Pinpoint the cell where the given text exists, returning its [X, Y] midpoint coordinate. 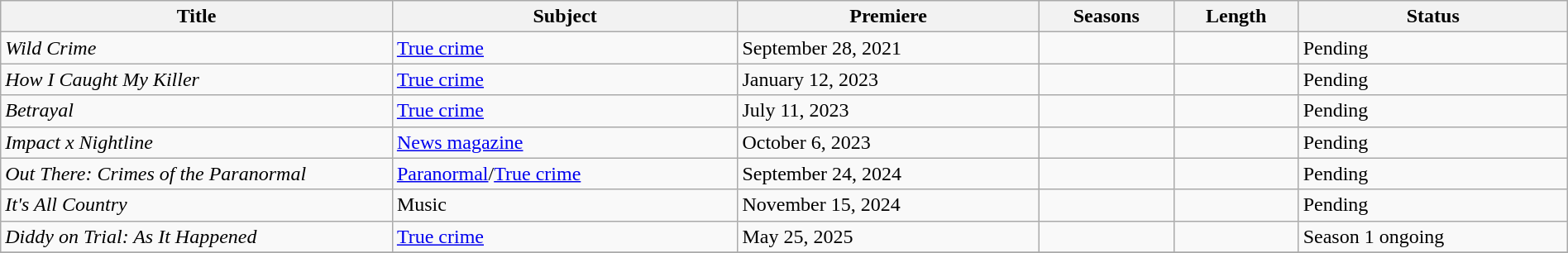
Betrayal [197, 111]
July 11, 2023 [888, 111]
It's All Country [197, 205]
November 15, 2024 [888, 205]
Music [565, 205]
News magazine [565, 142]
Wild Crime [197, 48]
Title [197, 17]
How I Caught My Killer [197, 79]
Diddy on Trial: As It Happened [197, 236]
Season 1 ongoing [1432, 236]
Premiere [888, 17]
January 12, 2023 [888, 79]
Out There: Crimes of the Paranormal [197, 174]
May 25, 2025 [888, 236]
Impact x Nightline [197, 142]
Subject [565, 17]
September 24, 2024 [888, 174]
Status [1432, 17]
October 6, 2023 [888, 142]
September 28, 2021 [888, 48]
Length [1236, 17]
Paranormal/True crime [565, 174]
Seasons [1107, 17]
